From the cell containing the given text, extract its center point as (X, Y) coordinate. 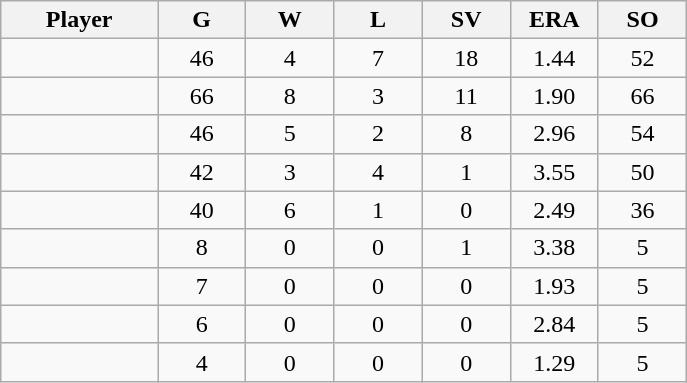
2.96 (554, 134)
36 (642, 210)
G (202, 20)
18 (466, 58)
40 (202, 210)
11 (466, 96)
L (378, 20)
2 (378, 134)
3.55 (554, 172)
2.49 (554, 210)
3.38 (554, 248)
W (290, 20)
1.29 (554, 362)
SO (642, 20)
1.44 (554, 58)
52 (642, 58)
1.93 (554, 286)
54 (642, 134)
1.90 (554, 96)
2.84 (554, 324)
50 (642, 172)
42 (202, 172)
Player (80, 20)
ERA (554, 20)
SV (466, 20)
